Determine the (x, y) coordinate at the center of the cell enclosing the given text.  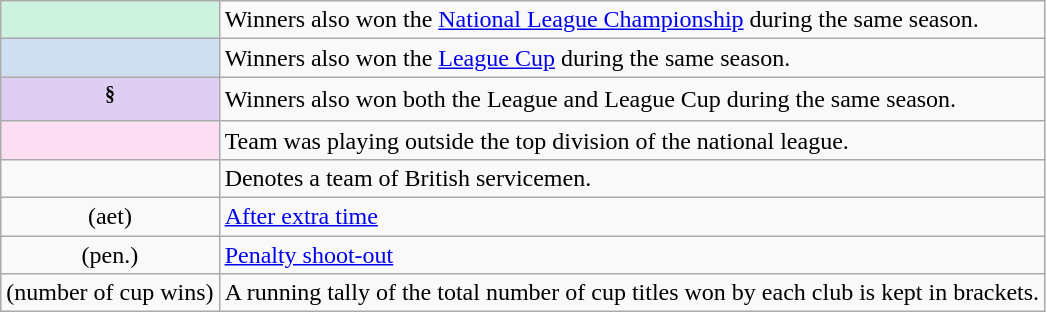
After extra time (632, 217)
Team was playing outside the top division of the national league. (632, 140)
(number of cup wins) (110, 293)
(aet) (110, 217)
(pen.) (110, 255)
A running tally of the total number of cup titles won by each club is kept in brackets. (632, 293)
Penalty shoot-out (632, 255)
Winners also won both the League and League Cup during the same season. (632, 100)
Winners also won the National League Championship during the same season. (632, 20)
Denotes a team of British servicemen. (632, 178)
Winners also won the League Cup during the same season. (632, 58)
§ (110, 100)
